Locate the cell with the specified text and output its [X, Y] center coordinate. 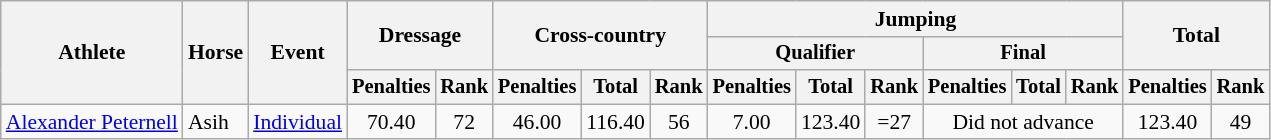
Jumping [916, 19]
56 [679, 122]
116.40 [616, 122]
Dressage [420, 36]
Qualifier [816, 54]
7.00 [752, 122]
Horse [216, 52]
46.00 [537, 122]
Final [1023, 54]
Asih [216, 122]
Event [298, 52]
Athlete [92, 52]
Cross-country [600, 36]
49 [1241, 122]
Alexander Peternell [92, 122]
70.40 [391, 122]
=27 [894, 122]
Did not advance [1023, 122]
Individual [298, 122]
72 [464, 122]
